Provide the (X, Y) coordinate of the cell's center where the given text is located.  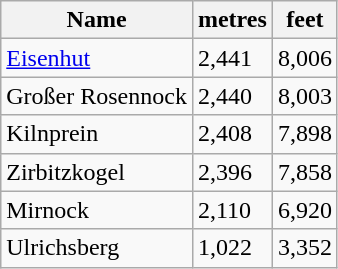
2,110 (232, 210)
2,396 (232, 172)
2,441 (232, 58)
Mirnock (97, 210)
6,920 (304, 210)
Ulrichsberg (97, 248)
Name (97, 20)
8,006 (304, 58)
1,022 (232, 248)
feet (304, 20)
7,898 (304, 134)
Großer Rosennock (97, 96)
2,440 (232, 96)
7,858 (304, 172)
Eisenhut (97, 58)
8,003 (304, 96)
2,408 (232, 134)
Zirbitzkogel (97, 172)
3,352 (304, 248)
metres (232, 20)
Kilnprein (97, 134)
